Scan for the cell matching the given text and deliver its (X, Y) coordinate at center. 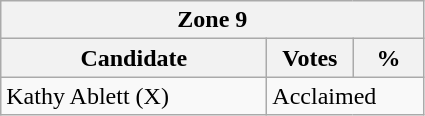
Candidate (134, 58)
Zone 9 (212, 20)
Votes (310, 58)
% (388, 58)
Acclaimed (346, 96)
Kathy Ablett (X) (134, 96)
